Locate the cell with the specified text and output its (x, y) center coordinate. 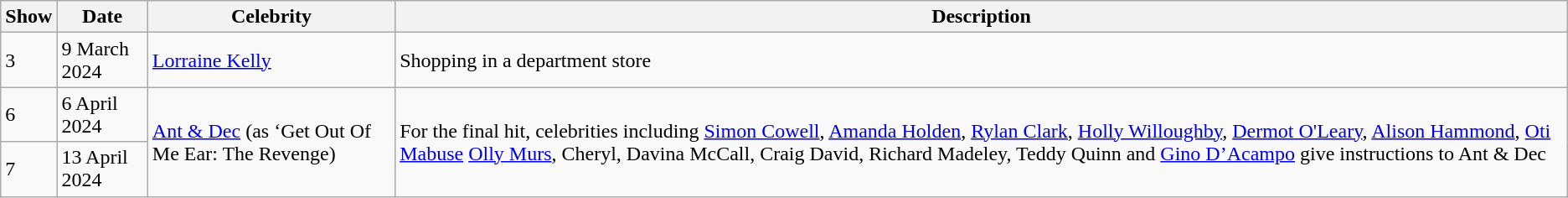
Shopping in a department store (982, 60)
6 April 2024 (102, 114)
Lorraine Kelly (271, 60)
7 (28, 169)
Show (28, 17)
Ant & Dec (as ‘Get Out Of Me Ear: The Revenge) (271, 142)
3 (28, 60)
13 April 2024 (102, 169)
Description (982, 17)
Date (102, 17)
6 (28, 114)
Celebrity (271, 17)
9 March 2024 (102, 60)
